Scan for the cell matching the given text and deliver its [X, Y] coordinate at center. 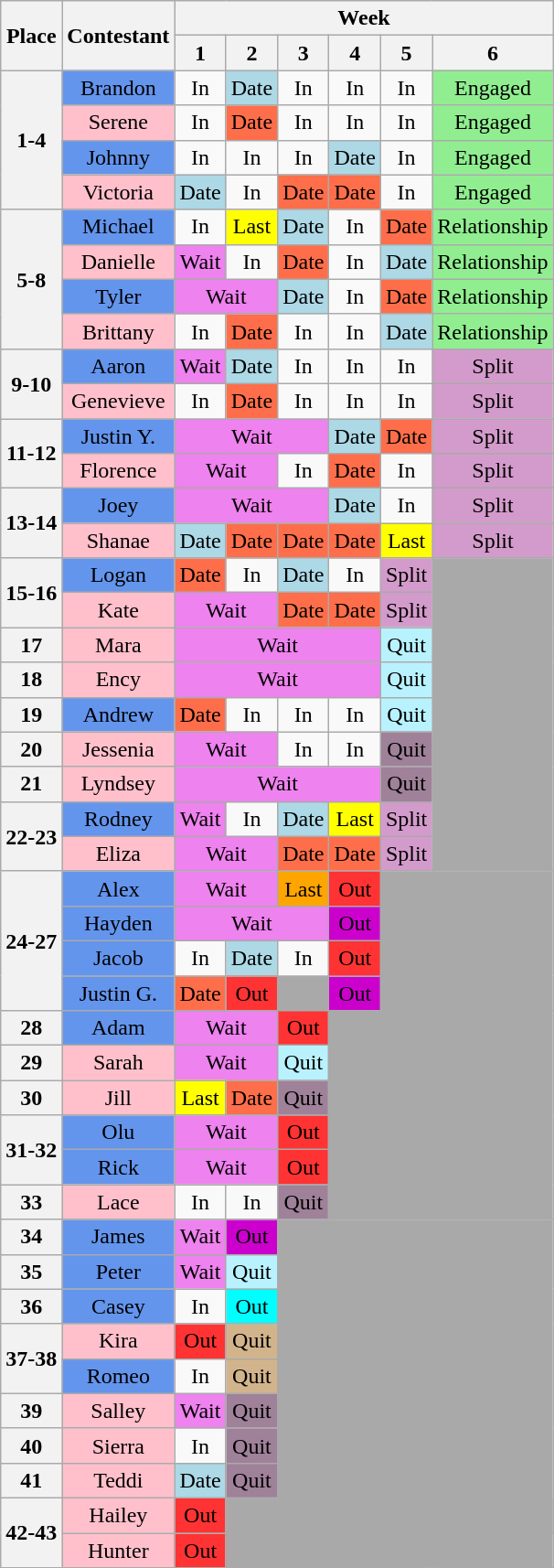
35 [31, 1272]
40 [31, 1445]
6 [493, 53]
Sarah [119, 1063]
Rodney [119, 819]
4 [355, 53]
Justin Y. [119, 436]
Week [364, 18]
Logan [119, 575]
James [119, 1237]
36 [31, 1306]
33 [31, 1202]
Victoria [119, 192]
Teddi [119, 1480]
22-23 [31, 836]
Casey [119, 1306]
Salley [119, 1411]
Genevieve [119, 401]
Eliza [119, 854]
18 [31, 680]
Hailey [119, 1515]
Jacob [119, 958]
3 [304, 53]
13-14 [31, 523]
41 [31, 1480]
Adam [119, 1028]
Olu [119, 1133]
5-8 [31, 279]
2 [251, 53]
31-32 [31, 1150]
Jessenia [119, 749]
21 [31, 784]
Peter [119, 1272]
Lyndsey [119, 784]
Danielle [119, 262]
Kate [119, 610]
9-10 [31, 383]
Andrew [119, 714]
28 [31, 1028]
1-4 [31, 140]
Alex [119, 888]
5 [406, 53]
17 [31, 645]
42-43 [31, 1532]
Hayden [119, 923]
Aaron [119, 366]
Jill [119, 1098]
24-27 [31, 940]
Kira [119, 1341]
Hunter [119, 1551]
39 [31, 1411]
Ency [119, 680]
20 [31, 749]
Contestant [119, 36]
Florence [119, 471]
Mara [119, 645]
Michael [119, 227]
11-12 [31, 454]
Rick [119, 1167]
30 [31, 1098]
15-16 [31, 593]
Justin G. [119, 993]
Lace [119, 1202]
37-38 [31, 1359]
Shanae [119, 541]
34 [31, 1237]
Romeo [119, 1376]
Tyler [119, 296]
19 [31, 714]
Sierra [119, 1445]
29 [31, 1063]
Brittany [119, 331]
Place [31, 36]
Brandon [119, 88]
Joey [119, 506]
Johnny [119, 157]
1 [200, 53]
Serene [119, 123]
